From the cell containing the given text, extract its center point as (X, Y) coordinate. 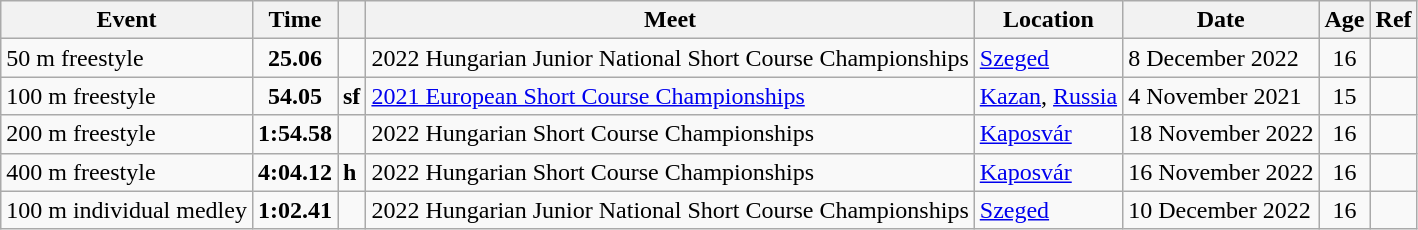
sf (352, 96)
54.05 (294, 96)
1:02.41 (294, 210)
18 November 2022 (1221, 134)
Ref (1394, 20)
200 m freestyle (127, 134)
4:04.12 (294, 172)
Meet (670, 20)
Date (1221, 20)
15 (1344, 96)
100 m individual medley (127, 210)
4 November 2021 (1221, 96)
Location (1048, 20)
10 December 2022 (1221, 210)
25.06 (294, 58)
16 November 2022 (1221, 172)
100 m freestyle (127, 96)
Kazan, Russia (1048, 96)
2021 European Short Course Championships (670, 96)
Event (127, 20)
50 m freestyle (127, 58)
Age (1344, 20)
8 December 2022 (1221, 58)
Time (294, 20)
h (352, 172)
1:54.58 (294, 134)
400 m freestyle (127, 172)
